Scan for the cell matching the given text and deliver its (X, Y) coordinate at center. 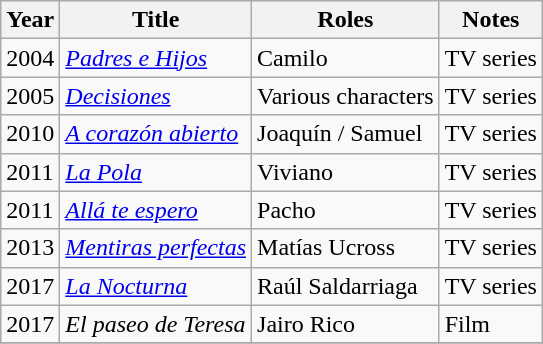
Title (156, 20)
Viviano (346, 172)
Jairo Rico (346, 324)
A corazón abierto (156, 134)
Year (30, 20)
Camilo (346, 58)
2010 (30, 134)
Decisiones (156, 96)
Raúl Saldarriaga (346, 286)
2013 (30, 248)
2005 (30, 96)
La Nocturna (156, 286)
Notes (490, 20)
Allá te espero (156, 210)
2004 (30, 58)
Film (490, 324)
Pacho (346, 210)
Various characters (346, 96)
El paseo de Teresa (156, 324)
La Pola (156, 172)
Mentiras perfectas (156, 248)
Roles (346, 20)
Padres e Hijos (156, 58)
Matías Ucross (346, 248)
Joaquín / Samuel (346, 134)
